Extract the (x, y) coordinate from the center of the cell holding the provided text.  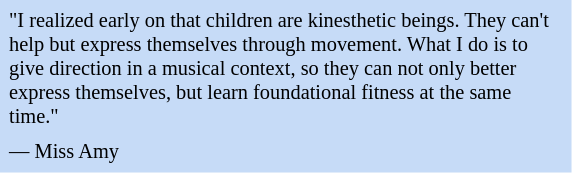
— Miss Amy (286, 152)
